Identify which cell holds the provided text, then report its [x, y] central coordinate. 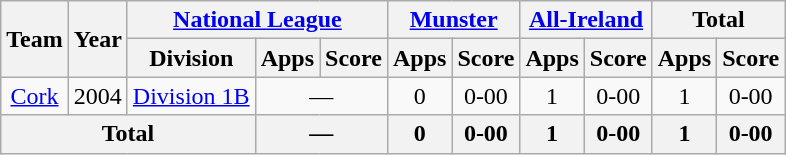
Cork [35, 96]
Division 1B [191, 96]
National League [257, 20]
Year [98, 39]
All-Ireland [586, 20]
Division [191, 58]
Team [35, 39]
2004 [98, 96]
Munster [453, 20]
